Scan for the cell matching the given text and deliver its (X, Y) coordinate at center. 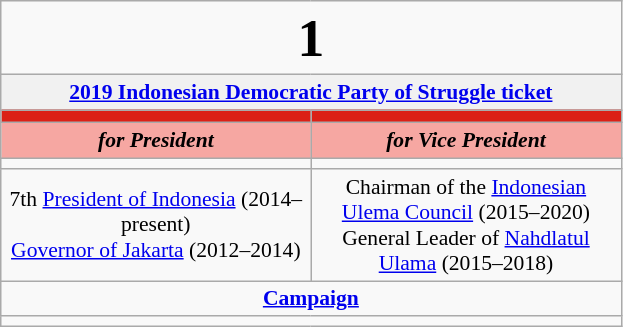
7th President of Indonesia (2014–present)Governor of Jakarta (2012–2014) (156, 225)
2019 Indonesian Democratic Party of Struggle ticket (311, 92)
Campaign (311, 299)
for Vice President (466, 141)
Chairman of the Indonesian Ulema Council (2015–2020)General Leader of Nahdlatul Ulama (2015–2018) (466, 225)
for President (156, 141)
1 (311, 38)
